Provide the (x, y) coordinate of the cell's center where the given text is located.  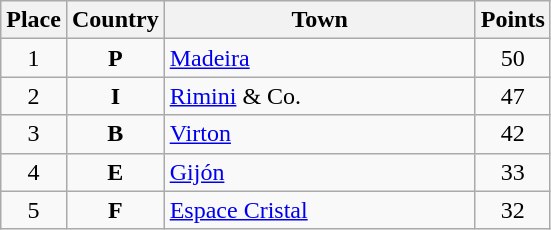
B (115, 134)
E (115, 172)
Virton (320, 134)
Rimini & Co. (320, 96)
2 (34, 96)
I (115, 96)
Points (512, 20)
4 (34, 172)
47 (512, 96)
1 (34, 58)
Madeira (320, 58)
42 (512, 134)
Country (115, 20)
32 (512, 210)
5 (34, 210)
Town (320, 20)
Gijón (320, 172)
Place (34, 20)
F (115, 210)
50 (512, 58)
3 (34, 134)
33 (512, 172)
Espace Cristal (320, 210)
P (115, 58)
